From the cell containing the given text, extract its center point as (x, y) coordinate. 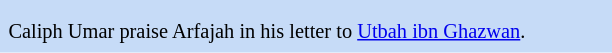
Caliph Umar praise Arfajah in his letter to Utbah ibn Ghazwan. (306, 32)
